Scan for the cell matching the given text and deliver its (x, y) coordinate at center. 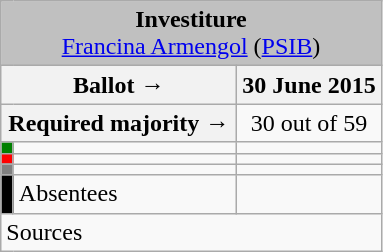
30 out of 59 (309, 123)
Sources (191, 232)
Absentees (125, 194)
30 June 2015 (309, 85)
Required majority → (119, 123)
Ballot → (119, 85)
InvestitureFrancina Armengol (PSIB) (191, 34)
